Pinpoint the cell where the given text exists, returning its [X, Y] midpoint coordinate. 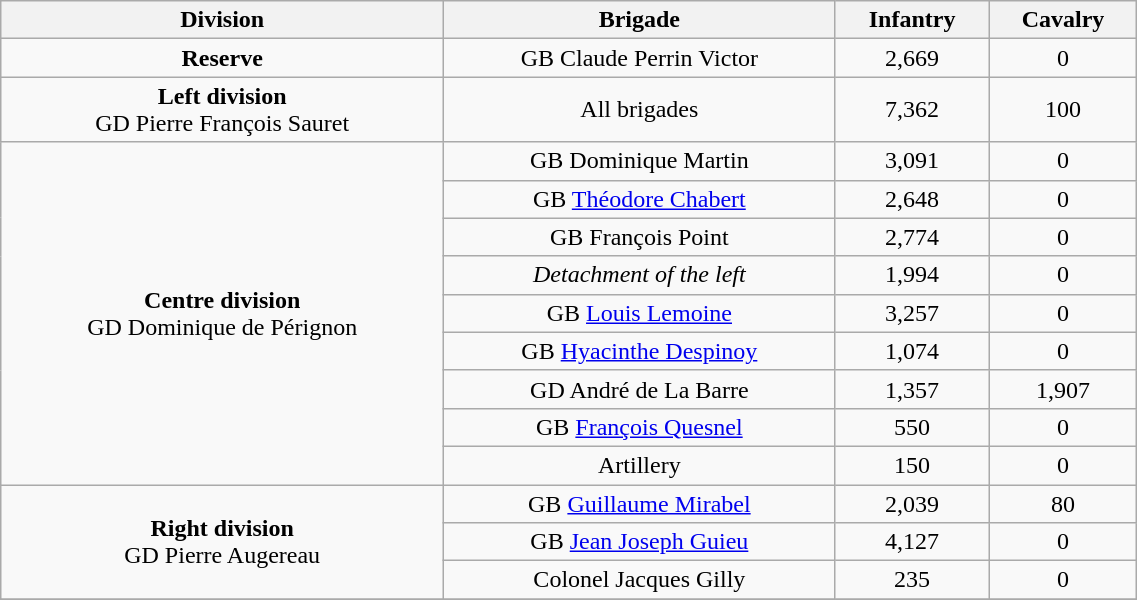
1,357 [912, 389]
2,669 [912, 58]
Colonel Jacques Gilly [640, 580]
235 [912, 580]
2,774 [912, 237]
GB Guillaume Mirabel [640, 503]
100 [1063, 110]
Detachment of the left [640, 275]
Reserve [222, 58]
Left divisionGD Pierre François Sauret [222, 110]
3,091 [912, 161]
Artillery [640, 465]
GB François Quesnel [640, 427]
2,039 [912, 503]
Brigade [640, 20]
Division [222, 20]
GB François Point [640, 237]
1,994 [912, 275]
GB Louis Lemoine [640, 313]
550 [912, 427]
GB Hyacinthe Despinoy [640, 351]
1,907 [1063, 389]
All brigades [640, 110]
Right divisionGD Pierre Augereau [222, 541]
150 [912, 465]
Cavalry [1063, 20]
7,362 [912, 110]
2,648 [912, 199]
80 [1063, 503]
GB Claude Perrin Victor [640, 58]
1,074 [912, 351]
Centre divisionGD Dominique de Pérignon [222, 314]
GB Théodore Chabert [640, 199]
GB Dominique Martin [640, 161]
3,257 [912, 313]
Infantry [912, 20]
GB Jean Joseph Guieu [640, 542]
GD André de La Barre [640, 389]
4,127 [912, 542]
